Output the (X, Y) coordinate of the center of the cell containing the given text.  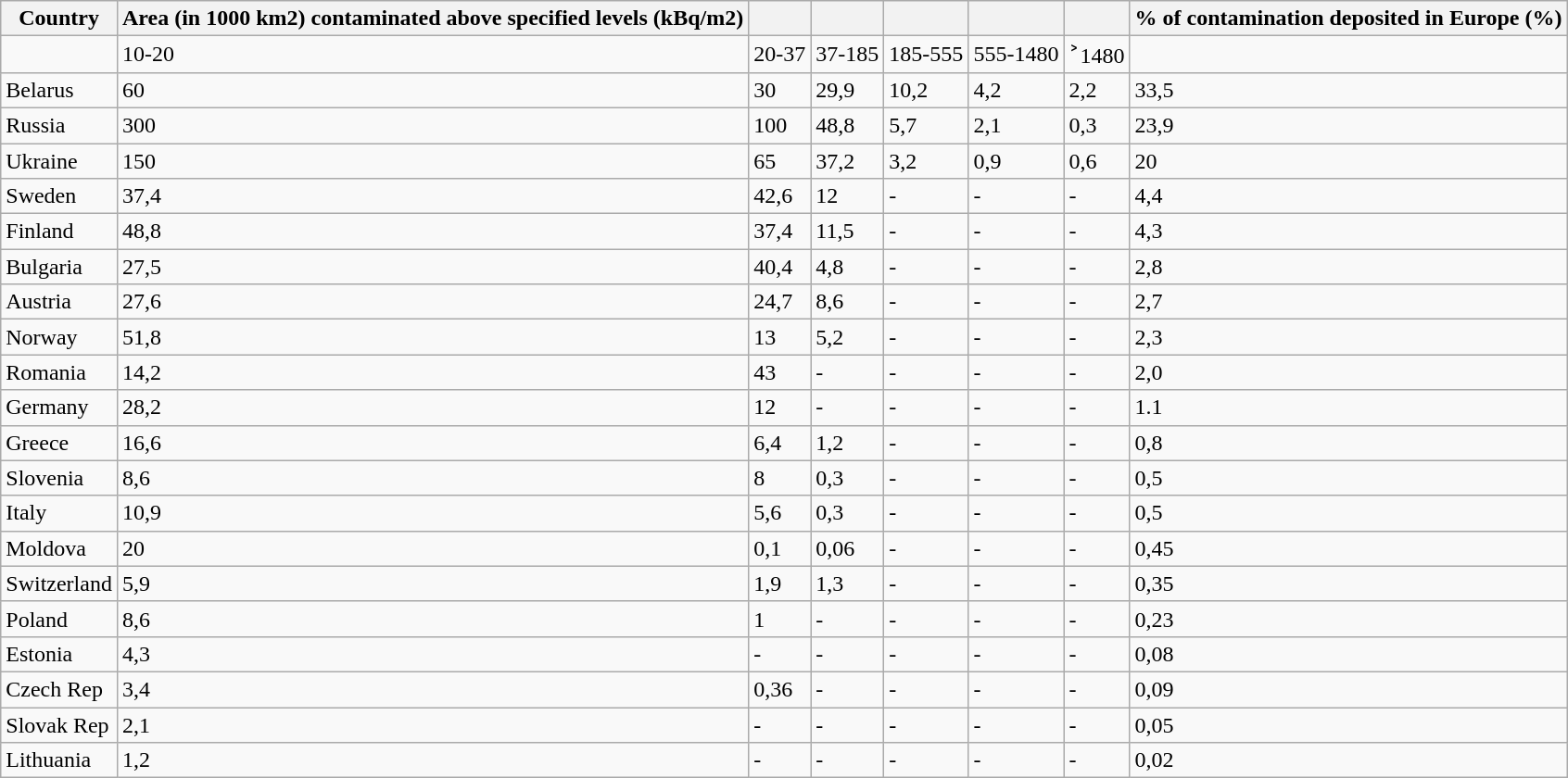
16,6 (432, 443)
4,8 (847, 267)
20-37 (780, 55)
24,7 (780, 302)
0,6 (1097, 160)
0,05 (1348, 725)
Poland (59, 619)
2,0 (1348, 372)
1.1 (1348, 408)
Germany (59, 408)
0,45 (1348, 548)
33,5 (1348, 90)
2,7 (1348, 302)
0,02 (1348, 760)
37-185 (847, 55)
Bulgaria (59, 267)
14,2 (432, 372)
Greece (59, 443)
27,6 (432, 302)
Romania (59, 372)
Austria (59, 302)
Italy (59, 513)
2,2 (1097, 90)
51,8 (432, 337)
150 (432, 160)
5,7 (927, 125)
Estonia (59, 654)
Moldova (59, 548)
300 (432, 125)
Norway (59, 337)
10,9 (432, 513)
10,2 (927, 90)
100 (780, 125)
4,2 (1016, 90)
Russia (59, 125)
Czech Rep (59, 689)
40,4 (780, 267)
6,4 (780, 443)
Finland (59, 232)
0,9 (1016, 160)
Belarus (59, 90)
8 (780, 478)
27,5 (432, 267)
0,23 (1348, 619)
0,06 (847, 548)
185-555 (927, 55)
37,2 (847, 160)
555-1480 (1016, 55)
1,9 (780, 583)
0,1 (780, 548)
% of contamination deposited in Europe (%) (1348, 19)
23,9 (1348, 125)
2,3 (1348, 337)
Slovak Rep (59, 725)
11,5 (847, 232)
5,2 (847, 337)
3,2 (927, 160)
3,4 (432, 689)
60 (432, 90)
Sweden (59, 196)
0,35 (1348, 583)
Slovenia (59, 478)
2,8 (1348, 267)
29,9 (847, 90)
Lithuania (59, 760)
1,3 (847, 583)
0,8 (1348, 443)
42,6 (780, 196)
5,6 (780, 513)
˃1480 (1097, 55)
1 (780, 619)
0,09 (1348, 689)
5,9 (432, 583)
65 (780, 160)
43 (780, 372)
28,2 (432, 408)
Ukraine (59, 160)
10-20 (432, 55)
Area (in 1000 km2) contaminated above specified levels (kBq/m2) (432, 19)
13 (780, 337)
30 (780, 90)
0,36 (780, 689)
Switzerland (59, 583)
0,08 (1348, 654)
4,4 (1348, 196)
Country (59, 19)
